Pinpoint the cell where the given text exists, returning its (x, y) midpoint coordinate. 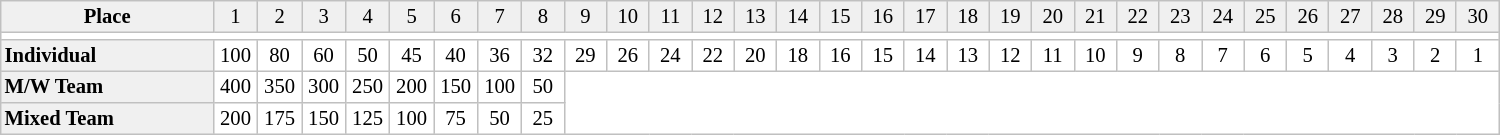
36 (500, 56)
125 (368, 118)
60 (324, 56)
250 (368, 87)
28 (1392, 16)
75 (456, 118)
M/W Team (108, 87)
Individual (108, 56)
19 (1010, 16)
400 (236, 87)
23 (1180, 16)
45 (412, 56)
175 (280, 118)
27 (1350, 16)
30 (1478, 16)
Mixed Team (108, 118)
32 (543, 56)
80 (280, 56)
Place (108, 16)
350 (280, 87)
300 (324, 87)
40 (456, 56)
17 (925, 16)
21 (1095, 16)
